Pinpoint the cell where the given text exists, returning its (X, Y) midpoint coordinate. 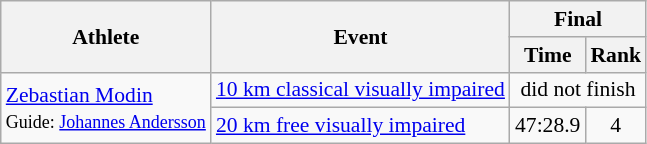
Athlete (106, 36)
Rank (616, 55)
4 (616, 126)
10 km classical visually impaired (360, 90)
Time (548, 55)
did not finish (578, 90)
47:28.9 (548, 126)
Zebastian ModinGuide: Johannes Andersson (106, 108)
Event (360, 36)
Final (578, 19)
20 km free visually impaired (360, 126)
